From the cell containing the given text, extract its center point as (x, y) coordinate. 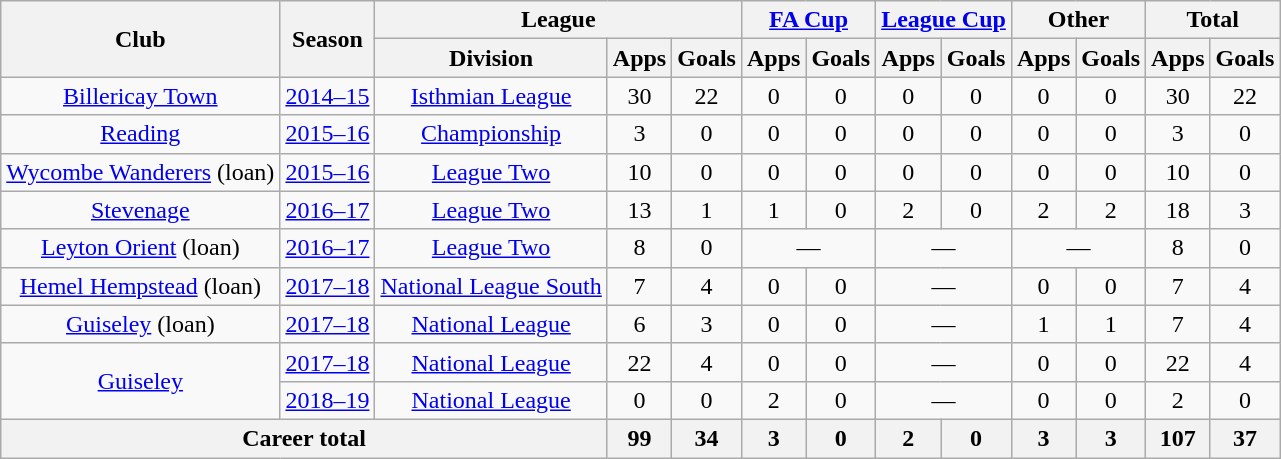
FA Cup (808, 20)
Guiseley (140, 381)
Season (328, 39)
National League South (491, 286)
Championship (491, 134)
Hemel Hempstead (loan) (140, 286)
Isthmian League (491, 96)
Reading (140, 134)
Career total (304, 438)
107 (1178, 438)
Guiseley (loan) (140, 324)
League Cup (944, 20)
Stevenage (140, 210)
2014–15 (328, 96)
Billericay Town (140, 96)
Wycombe Wanderers (loan) (140, 172)
Total (1213, 20)
Other (1078, 20)
Club (140, 39)
13 (639, 210)
Leyton Orient (loan) (140, 248)
99 (639, 438)
6 (639, 324)
2018–19 (328, 400)
18 (1178, 210)
Division (491, 58)
League (558, 20)
34 (707, 438)
37 (1245, 438)
